Capture the cell that displays the provided text and extract its (x, y) central coordinate. 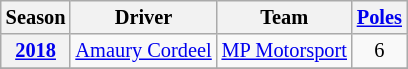
MP Motorsport (284, 51)
6 (380, 51)
Poles (380, 17)
Amaury Cordeel (143, 51)
Team (284, 17)
Driver (143, 17)
2018 (36, 51)
Season (36, 17)
